Scan for the cell matching the given text and deliver its [X, Y] coordinate at center. 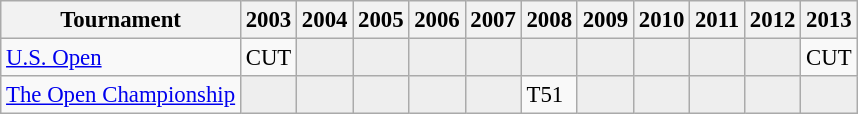
2003 [268, 20]
T51 [549, 95]
2004 [325, 20]
2011 [718, 20]
2005 [381, 20]
2008 [549, 20]
2006 [437, 20]
2007 [493, 20]
2010 [661, 20]
The Open Championship [121, 95]
U.S. Open [121, 58]
2013 [829, 20]
2012 [773, 20]
2009 [605, 20]
Tournament [121, 20]
